Output the (X, Y) coordinate of the center of the cell containing the given text.  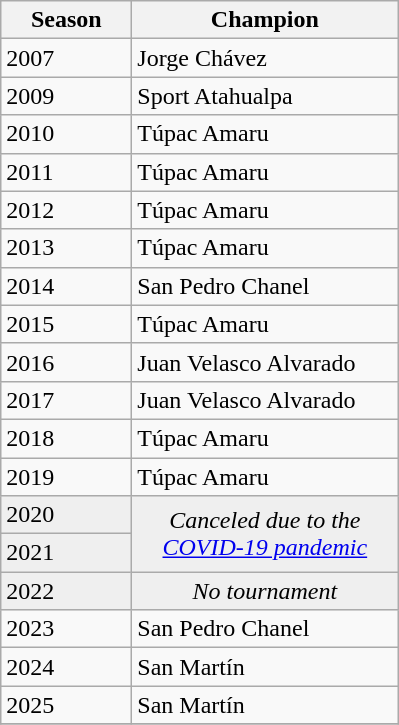
Jorge Chávez (265, 58)
Season (66, 20)
Sport Atahualpa (265, 96)
No tournament (265, 591)
2007 (66, 58)
2015 (66, 324)
2013 (66, 248)
2011 (66, 172)
2017 (66, 400)
2010 (66, 134)
2018 (66, 438)
2025 (66, 705)
2023 (66, 629)
2012 (66, 210)
2022 (66, 591)
Canceled due to the COVID-19 pandemic (265, 534)
Champion (265, 20)
2024 (66, 667)
2016 (66, 362)
2014 (66, 286)
2019 (66, 477)
2020 (66, 515)
2021 (66, 553)
2009 (66, 96)
